Output the (X, Y) coordinate of the center of the cell containing the given text.  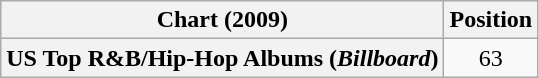
Chart (2009) (222, 20)
63 (491, 58)
US Top R&B/Hip-Hop Albums (Billboard) (222, 58)
Position (491, 20)
